Locate the cell with the specified text and output its (X, Y) center coordinate. 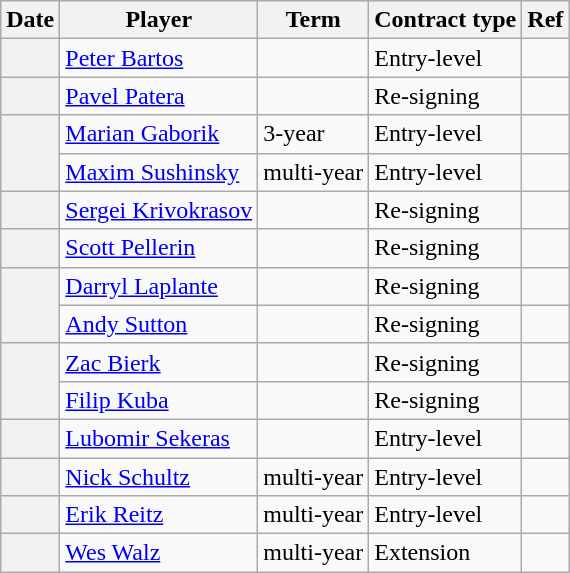
Erik Reitz (159, 515)
Term (314, 20)
Ref (546, 20)
Date (30, 20)
Sergei Krivokrasov (159, 210)
Contract type (446, 20)
Filip Kuba (159, 400)
Andy Sutton (159, 324)
Zac Bierk (159, 362)
Wes Walz (159, 553)
Darryl Laplante (159, 286)
Nick Schultz (159, 477)
Marian Gaborik (159, 134)
Lubomir Sekeras (159, 438)
Peter Bartos (159, 58)
Scott Pellerin (159, 248)
Pavel Patera (159, 96)
Player (159, 20)
3-year (314, 134)
Maxim Sushinsky (159, 172)
Extension (446, 553)
